Identify which cell holds the provided text, then report its [x, y] central coordinate. 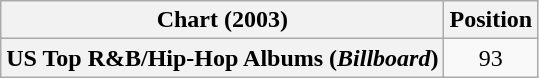
Chart (2003) [222, 20]
93 [491, 58]
US Top R&B/Hip-Hop Albums (Billboard) [222, 58]
Position [491, 20]
